For the text-containing cell, return its midpoint in [X, Y] coordinate format. 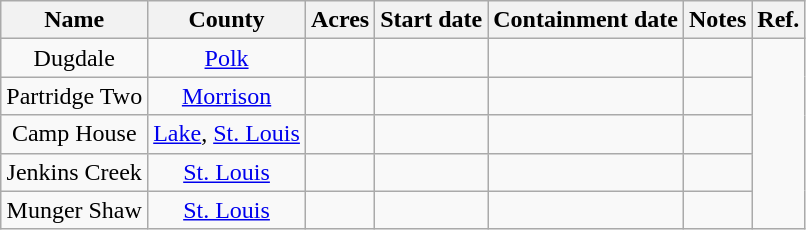
Ref. [778, 20]
Lake, St. Louis [227, 134]
Jenkins Creek [74, 172]
Dugdale [74, 58]
Polk [227, 58]
Munger Shaw [74, 210]
Morrison [227, 96]
Notes [717, 20]
Name [74, 20]
Start date [432, 20]
Containment date [586, 20]
Camp House [74, 134]
County [227, 20]
Partridge Two [74, 96]
Acres [340, 20]
